Find where the given text appears and provide that cell's center as (x, y) coordinate. 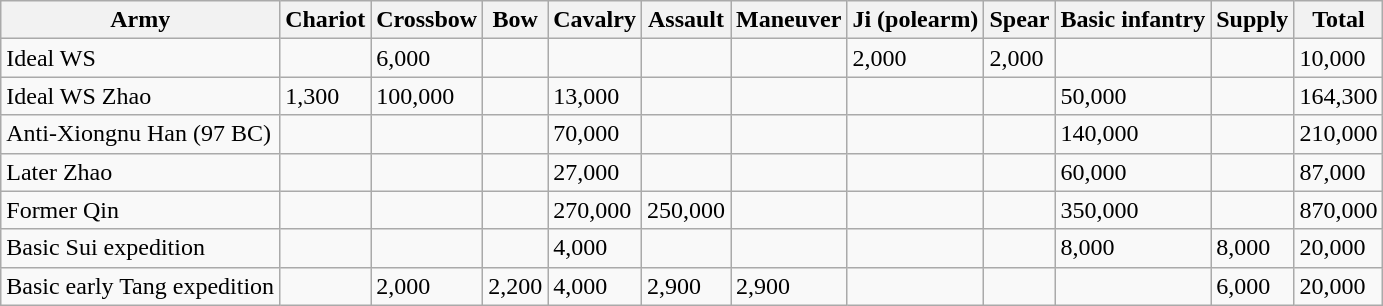
50,000 (1133, 96)
270,000 (595, 210)
Bow (516, 20)
870,000 (1338, 210)
Basic infantry (1133, 20)
Basic Sui expedition (140, 248)
Former Qin (140, 210)
Later Zhao (140, 172)
140,000 (1133, 134)
Chariot (326, 20)
Basic early Tang expedition (140, 286)
Army (140, 20)
Ji (polearm) (916, 20)
27,000 (595, 172)
100,000 (427, 96)
2,200 (516, 286)
164,300 (1338, 96)
Crossbow (427, 20)
70,000 (595, 134)
87,000 (1338, 172)
350,000 (1133, 210)
Maneuver (788, 20)
210,000 (1338, 134)
Spear (1020, 20)
Total (1338, 20)
10,000 (1338, 58)
Assault (686, 20)
250,000 (686, 210)
Ideal WS Zhao (140, 96)
Cavalry (595, 20)
Ideal WS (140, 58)
1,300 (326, 96)
Anti-Xiongnu Han (97 BC) (140, 134)
Supply (1252, 20)
60,000 (1133, 172)
13,000 (595, 96)
